Return the [x, y] coordinate for the center point of the cell that contains the specified text.  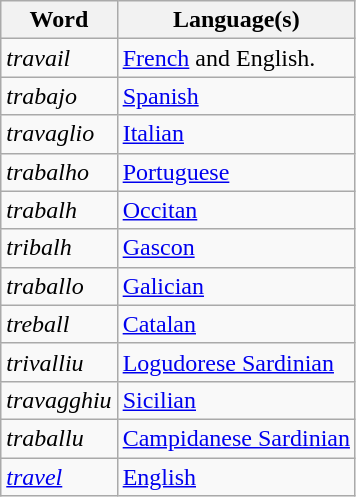
travel [59, 477]
Language(s) [236, 20]
trabajo [59, 96]
Gascon [236, 248]
Catalan [236, 324]
Portuguese [236, 172]
traballu [59, 438]
traballo [59, 286]
tribalh [59, 248]
Campidanese Sardinian [236, 438]
Logudorese Sardinian [236, 362]
travail [59, 58]
Occitan [236, 210]
travaglio [59, 134]
Sicilian [236, 400]
Italian [236, 134]
Word [59, 20]
Spanish [236, 96]
trivalliu [59, 362]
travagghiu [59, 400]
trabalh [59, 210]
Galician [236, 286]
French and English. [236, 58]
English [236, 477]
treball [59, 324]
trabalho [59, 172]
